Determine the (X, Y) coordinate at the center of the cell enclosing the given text.  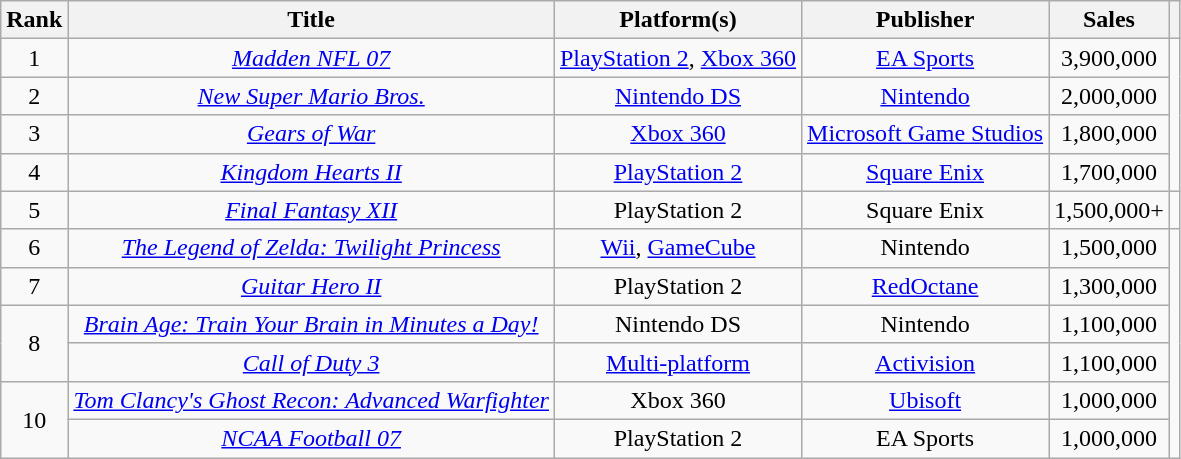
The Legend of Zelda: Twilight Princess (312, 248)
1 (34, 58)
Publisher (926, 20)
Gears of War (312, 134)
3 (34, 134)
2 (34, 96)
10 (34, 419)
1,700,000 (1110, 172)
4 (34, 172)
Final Fantasy XII (312, 210)
Kingdom Hearts II (312, 172)
NCAA Football 07 (312, 438)
1,800,000 (1110, 134)
5 (34, 210)
Tom Clancy's Ghost Recon: Advanced Warfighter (312, 400)
New Super Mario Bros. (312, 96)
Wii, GameCube (678, 248)
Title (312, 20)
Brain Age: Train Your Brain in Minutes a Day! (312, 324)
8 (34, 343)
Activision (926, 362)
Platform(s) (678, 20)
2,000,000 (1110, 96)
Multi-platform (678, 362)
Guitar Hero II (312, 286)
Call of Duty 3 (312, 362)
Ubisoft (926, 400)
6 (34, 248)
Microsoft Game Studios (926, 134)
1,500,000 (1110, 248)
1,500,000+ (1110, 210)
RedOctane (926, 286)
Sales (1110, 20)
3,900,000 (1110, 58)
7 (34, 286)
1,300,000 (1110, 286)
PlayStation 2, Xbox 360 (678, 58)
Madden NFL 07 (312, 58)
Rank (34, 20)
